For the text-containing cell, return its midpoint in [x, y] coordinate format. 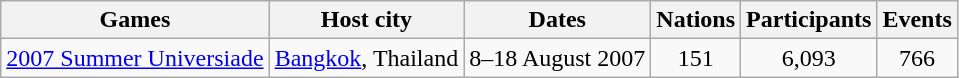
2007 Summer Universiade [135, 58]
6,093 [809, 58]
8–18 August 2007 [558, 58]
Games [135, 20]
151 [696, 58]
Dates [558, 20]
766 [917, 58]
Participants [809, 20]
Events [917, 20]
Nations [696, 20]
Host city [366, 20]
Bangkok, Thailand [366, 58]
